Scan for the cell matching the given text and deliver its (X, Y) coordinate at center. 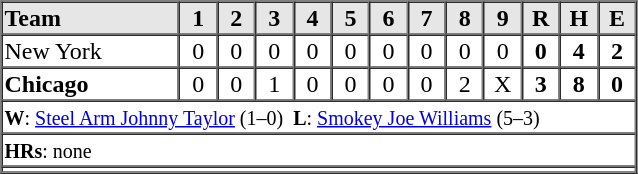
Chicago (91, 84)
5 (350, 18)
H (579, 18)
E (617, 18)
6 (388, 18)
Team (91, 18)
7 (427, 18)
HRs: none (319, 150)
X (503, 84)
W: Steel Arm Johnny Taylor (1–0) L: Smokey Joe Williams (5–3) (319, 116)
R (541, 18)
New York (91, 50)
9 (503, 18)
